Output the (X, Y) coordinate of the center of the cell containing the given text.  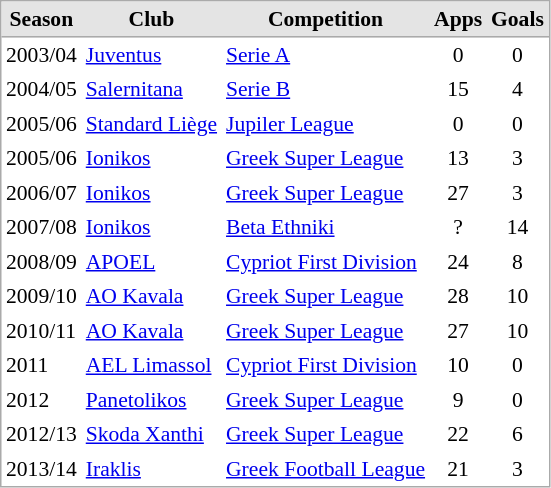
4 (518, 89)
8 (518, 261)
2011 (42, 365)
Club (151, 20)
6 (518, 434)
2004/05 (42, 89)
Standard Liège (151, 123)
Skoda Xanthi (151, 434)
? (458, 227)
2010/11 (42, 331)
2003/04 (42, 55)
2013/14 (42, 469)
Goals (518, 20)
Beta Ethniki (326, 227)
9 (458, 399)
14 (518, 227)
2006/07 (42, 193)
AEL Limassol (151, 365)
24 (458, 261)
28 (458, 296)
2012/13 (42, 434)
Serie A (326, 55)
Season (42, 20)
Serie B (326, 89)
Greek Football League (326, 469)
Panetolikos (151, 399)
15 (458, 89)
Iraklis (151, 469)
22 (458, 434)
21 (458, 469)
Apps (458, 20)
Juventus (151, 55)
2007/08 (42, 227)
Jupiler League (326, 123)
APOEL (151, 261)
Salernitana (151, 89)
Competition (326, 20)
2012 (42, 399)
2009/10 (42, 296)
2008/09 (42, 261)
13 (458, 158)
